Extract the (X, Y) coordinate from the center of the cell holding the provided text.  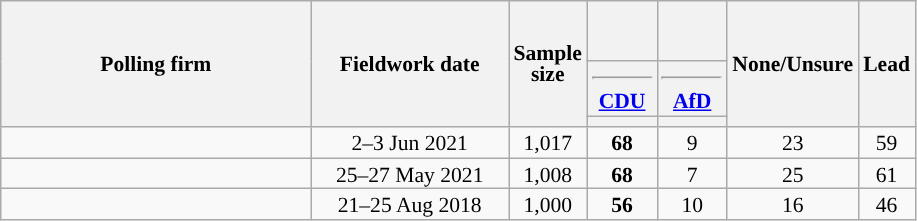
61 (886, 174)
1,017 (547, 142)
CDU (622, 89)
7 (692, 174)
46 (886, 204)
25 (792, 174)
Polling firm (156, 64)
Lead (886, 64)
25–27 May 2021 (410, 174)
2–3 Jun 2021 (410, 142)
None/Unsure (792, 64)
1,000 (547, 204)
21–25 Aug 2018 (410, 204)
16 (792, 204)
Samplesize (547, 64)
10 (692, 204)
Fieldwork date (410, 64)
1,008 (547, 174)
23 (792, 142)
AfD (692, 89)
56 (622, 204)
59 (886, 142)
9 (692, 142)
